Return [x, y] of the center of cell containing provided text 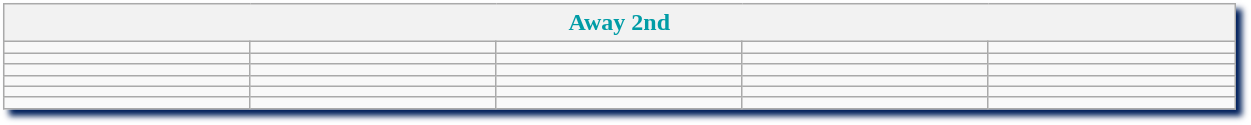
Away 2nd [620, 23]
